Return (x, y) of the center of cell containing provided text 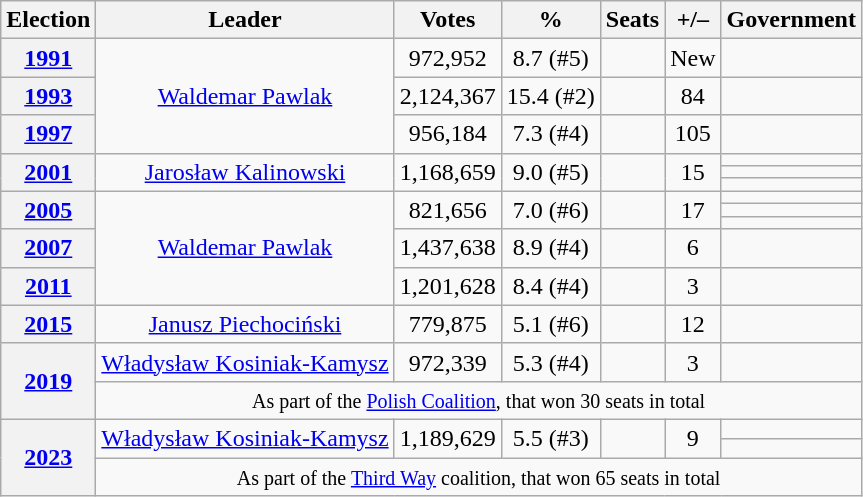
12 (693, 324)
8.4 (#4) (550, 286)
972,339 (448, 362)
As part of the Polish Coalition, that won 30 seats in total (479, 400)
821,656 (448, 210)
84 (693, 96)
2007 (48, 248)
2023 (48, 457)
Leader (245, 20)
2015 (48, 324)
Seats (632, 20)
8.9 (#4) (550, 248)
+/– (693, 20)
7.3 (#4) (550, 134)
779,875 (448, 324)
105 (693, 134)
956,184 (448, 134)
8.7 (#5) (550, 58)
New (693, 58)
15.4 (#2) (550, 96)
As part of the Third Way coalition, that won 65 seats in total (479, 477)
2,124,367 (448, 96)
5.5 (#3) (550, 438)
972,952 (448, 58)
Jarosław Kalinowski (245, 172)
Government (791, 20)
Janusz Piechociński (245, 324)
1997 (48, 134)
9.0 (#5) (550, 172)
% (550, 20)
17 (693, 210)
2011 (48, 286)
2001 (48, 172)
Votes (448, 20)
1,168,659 (448, 172)
7.0 (#6) (550, 210)
9 (693, 438)
1991 (48, 58)
1993 (48, 96)
5.3 (#4) (550, 362)
1,437,638 (448, 248)
5.1 (#6) (550, 324)
2005 (48, 210)
6 (693, 248)
1,201,628 (448, 286)
1,189,629 (448, 438)
Election (48, 20)
2019 (48, 381)
15 (693, 172)
